Pinpoint the cell where the given text exists, returning its [X, Y] midpoint coordinate. 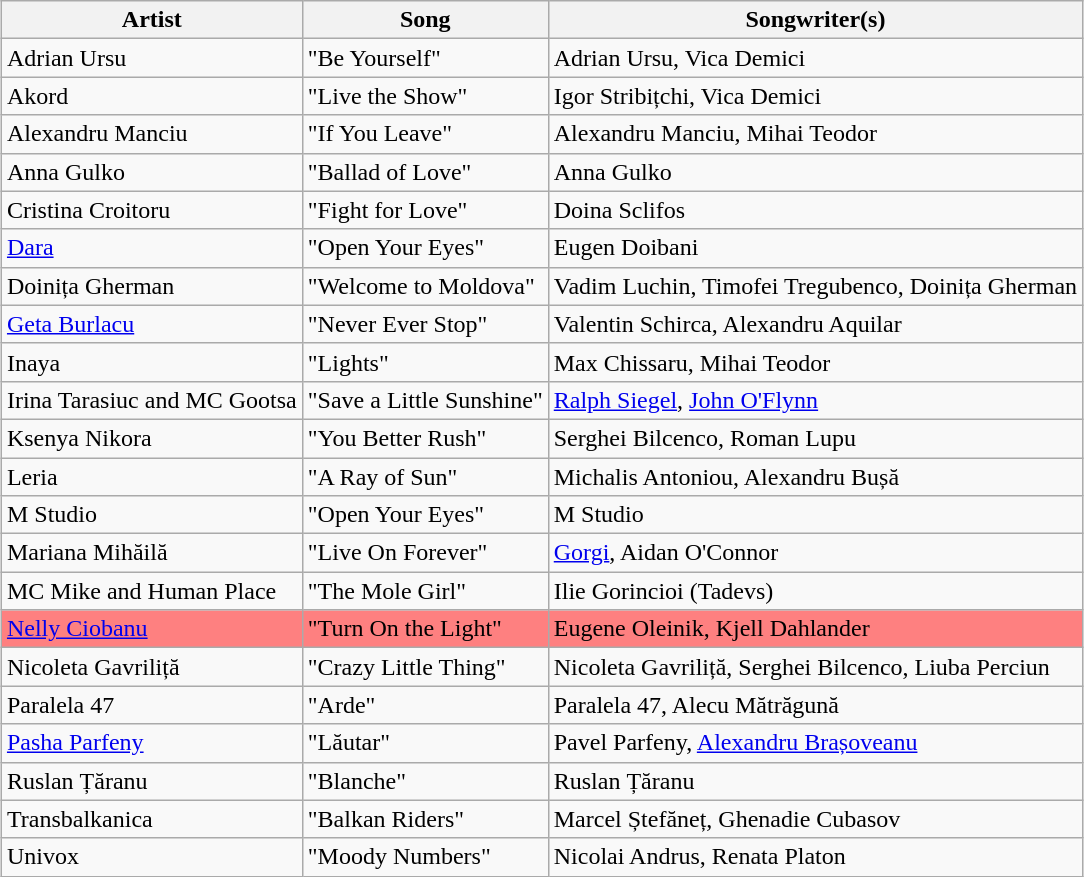
Vadim Luchin, Timofei Tregubenco, Doinița Gherman [815, 286]
Eugene Oleinik, Kjell Dahlander [815, 629]
Songwriter(s) [815, 20]
"Fight for Love" [425, 210]
Alexandru Manciu [152, 134]
Pasha Parfeny [152, 743]
"Ballad of Love" [425, 172]
Adrian Ursu [152, 58]
"Be Yourself" [425, 58]
Valentin Schirca, Alexandru Aquilar [815, 324]
"Crazy Little Thing" [425, 667]
Akord [152, 96]
Paralela 47, Alecu Mătrăgună [815, 705]
"Lăutar" [425, 743]
"Blanche" [425, 781]
Eugen Doibani [815, 248]
"Never Ever Stop" [425, 324]
Nicoleta Gavriliță, Serghei Bilcenco, Liuba Perciun [815, 667]
Ralph Siegel, John O'Flynn [815, 400]
"The Mole Girl" [425, 591]
Adrian Ursu, Vica Demici [815, 58]
Inaya [152, 362]
"Arde" [425, 705]
Marcel Ștefăneț, Ghenadie Cubasov [815, 819]
Irina Tarasiuc and MC Gootsa [152, 400]
Paralela 47 [152, 705]
"Balkan Riders" [425, 819]
Gorgi, Aidan O'Connor [815, 553]
"Welcome to Moldova" [425, 286]
Max Chissaru, Mihai Teodor [815, 362]
Dara [152, 248]
Transbalkanica [152, 819]
"Save a Little Sunshine" [425, 400]
"Live the Show" [425, 96]
Pavel Parfeny, Alexandru Brașoveanu [815, 743]
"A Ray of Sun" [425, 477]
"Turn On the Light" [425, 629]
Nicoleta Gavriliță [152, 667]
Nicolai Andrus, Renata Platon [815, 857]
Song [425, 20]
Ilie Gorincioi (Tadevs) [815, 591]
Serghei Bilcenco, Roman Lupu [815, 438]
"If You Leave" [425, 134]
"Lights" [425, 362]
Mariana Mihăilă [152, 553]
Leria [152, 477]
Cristina Croitoru [152, 210]
Univox [152, 857]
Igor Stribițchi, Vica Demici [815, 96]
"Moody Numbers" [425, 857]
Michalis Antoniou, Alexandru Bușă [815, 477]
"Live On Forever" [425, 553]
Ksenya Nikora [152, 438]
Doinița Gherman [152, 286]
Nelly Ciobanu [152, 629]
Alexandru Manciu, Mihai Teodor [815, 134]
Geta Burlacu [152, 324]
Doina Sclifos [815, 210]
MC Mike and Human Place [152, 591]
Artist [152, 20]
"You Better Rush" [425, 438]
